Scan for the cell matching the given text and deliver its (X, Y) coordinate at center. 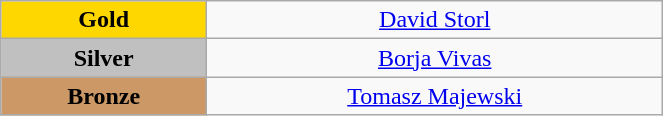
Silver (104, 58)
David Storl (435, 20)
Borja Vivas (435, 58)
Bronze (104, 96)
Gold (104, 20)
Tomasz Majewski (435, 96)
